Identify which cell holds the provided text, then report its [x, y] central coordinate. 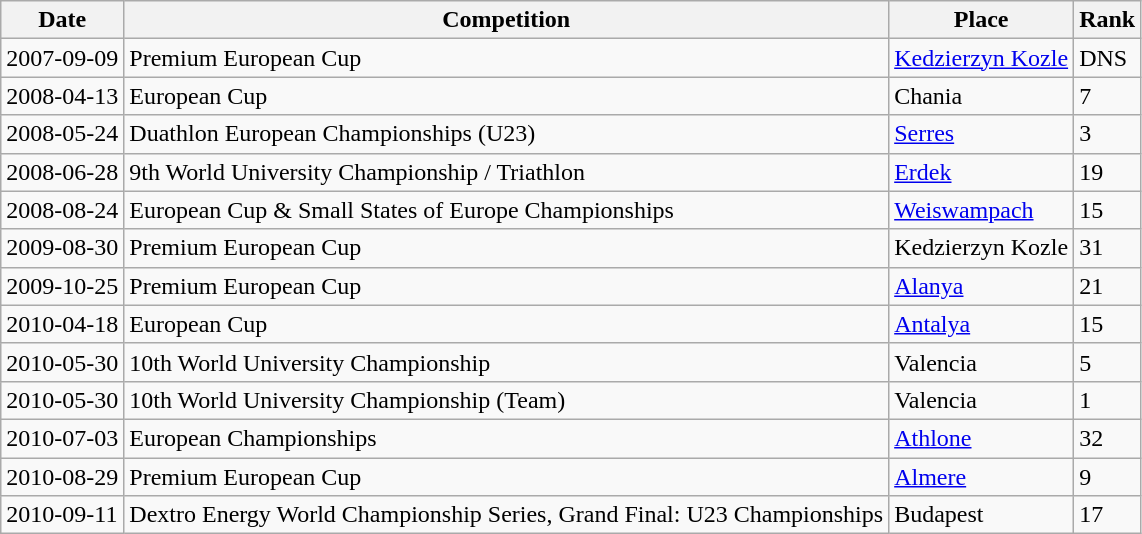
Date [62, 20]
10th World University Championship [506, 362]
21 [1108, 286]
1 [1108, 400]
31 [1108, 248]
Athlone [982, 438]
2009-08-30 [62, 248]
European Cup & Small States of Europe Championships [506, 210]
Erdek [982, 172]
Place [982, 20]
Duathlon European Championships (U23) [506, 134]
9 [1108, 477]
Chania [982, 96]
2008-04-13 [62, 96]
Dextro Energy World Championship Series, Grand Final: U23 Championships [506, 515]
2010-09-11 [62, 515]
Rank [1108, 20]
DNS [1108, 58]
2010-07-03 [62, 438]
Budapest [982, 515]
5 [1108, 362]
10th World University Championship (Team) [506, 400]
2008-05-24 [62, 134]
9th World University Championship / Triathlon [506, 172]
Competition [506, 20]
European Championships [506, 438]
17 [1108, 515]
Alanya [982, 286]
19 [1108, 172]
2008-06-28 [62, 172]
32 [1108, 438]
2010-08-29 [62, 477]
2009-10-25 [62, 286]
2008-08-24 [62, 210]
Weiswampach [982, 210]
Almere [982, 477]
Antalya [982, 324]
Serres [982, 134]
7 [1108, 96]
2007-09-09 [62, 58]
3 [1108, 134]
2010-04-18 [62, 324]
